Determine the (X, Y) coordinate at the center of the cell enclosing the given text.  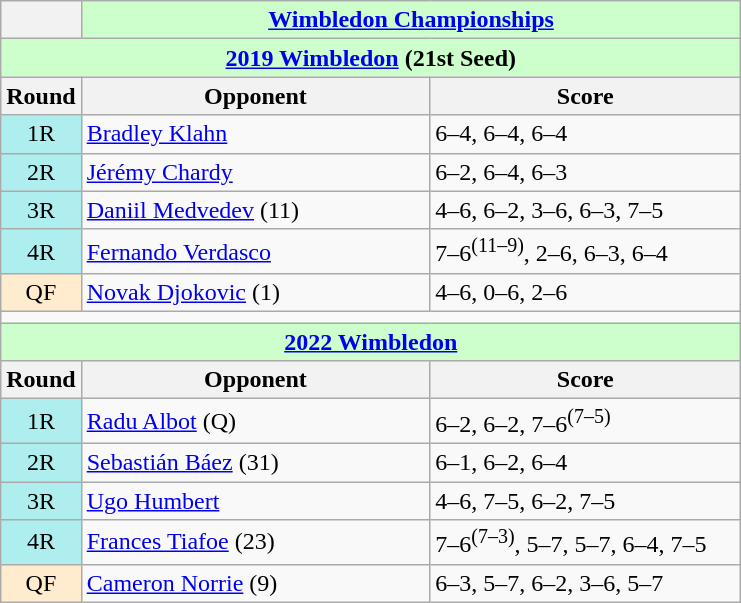
4–6, 7–5, 6–2, 7–5 (586, 501)
Sebastián Báez (31) (256, 462)
Radu Albot (Q) (256, 422)
6–4, 6–4, 6–4 (586, 134)
4–6, 6–2, 3–6, 6–3, 7–5 (586, 210)
Cameron Norrie (9) (256, 583)
Frances Tiafoe (23) (256, 542)
Wimbledon Championships (411, 20)
6–3, 5–7, 6–2, 3–6, 5–7 (586, 583)
7–6(7–3), 5–7, 5–7, 6–4, 7–5 (586, 542)
Ugo Humbert (256, 501)
2019 Wimbledon (21st Seed) (371, 58)
6–2, 6–2, 7–6(7–5) (586, 422)
Novak Djokovic (1) (256, 293)
Bradley Klahn (256, 134)
Fernando Verdasco (256, 252)
Jérémy Chardy (256, 172)
6–2, 6–4, 6–3 (586, 172)
7–6(11–9), 2–6, 6–3, 6–4 (586, 252)
2022 Wimbledon (371, 342)
4–6, 0–6, 2–6 (586, 293)
6–1, 6–2, 6–4 (586, 462)
Daniil Medvedev (11) (256, 210)
